Locate the cell with the specified text and output its (X, Y) center coordinate. 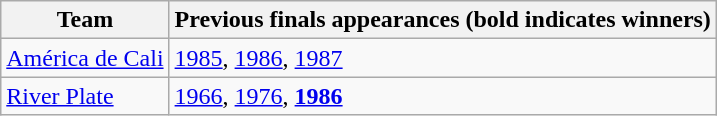
1985, 1986, 1987 (442, 58)
1966, 1976, 1986 (442, 96)
River Plate (85, 96)
Team (85, 20)
Previous finals appearances (bold indicates winners) (442, 20)
América de Cali (85, 58)
